Detect which cell encompasses the target text, then output its [x, y] center coordinate. 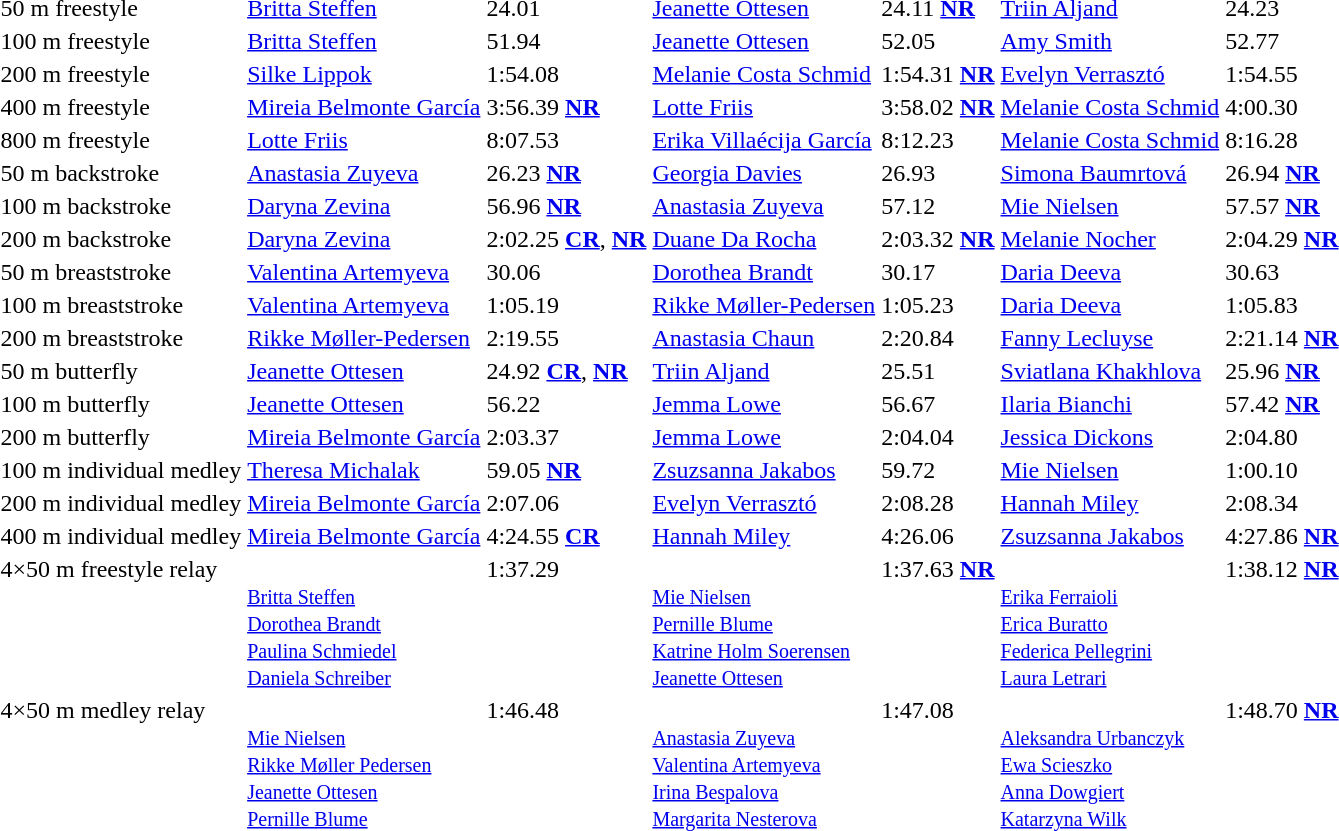
2:04.04 [938, 437]
8:07.53 [566, 140]
57.12 [938, 206]
3:56.39 NR [566, 107]
4:24.55 CR [566, 536]
Sviatlana Khakhlova [1110, 371]
Erika Villaécija García [764, 140]
2:03.37 [566, 437]
Anastasia Chaun [764, 338]
Mie NielsenPernille BlumeKatrine Holm SoerensenJeanette Ottesen [764, 623]
Georgia Davies [764, 173]
Ilaria Bianchi [1110, 404]
56.22 [566, 404]
Erika FerraioliErica BurattoFederica PellegriniLaura Letrari [1110, 623]
Silke Lippok [364, 74]
52.05 [938, 41]
1:54.31 NR [938, 74]
59.72 [938, 470]
Britta Steffen [364, 41]
Amy Smith [1110, 41]
Britta SteffenDorothea BrandtPaulina SchmiedelDaniela Schreiber [364, 623]
3:58.02 NR [938, 107]
4:26.06 [938, 536]
56.96 NR [566, 206]
56.67 [938, 404]
2:02.25 CR, NR [566, 239]
30.17 [938, 272]
24.92 CR, NR [566, 371]
Duane Da Rocha [764, 239]
Fanny Lecluyse [1110, 338]
1:05.19 [566, 305]
30.06 [566, 272]
25.51 [938, 371]
1:54.08 [566, 74]
2:07.06 [566, 503]
Jessica Dickons [1110, 437]
Theresa Michalak [364, 470]
1:37.63 NR [938, 623]
51.94 [566, 41]
59.05 NR [566, 470]
26.93 [938, 173]
1:37.29 [566, 623]
8:12.23 [938, 140]
26.23 NR [566, 173]
Dorothea Brandt [764, 272]
2:08.28 [938, 503]
Triin Aljand [764, 371]
2:03.32 NR [938, 239]
1:05.23 [938, 305]
Simona Baumrtová [1110, 173]
2:19.55 [566, 338]
Melanie Nocher [1110, 239]
2:20.84 [938, 338]
